Detect which cell encompasses the target text, then output its [x, y] center coordinate. 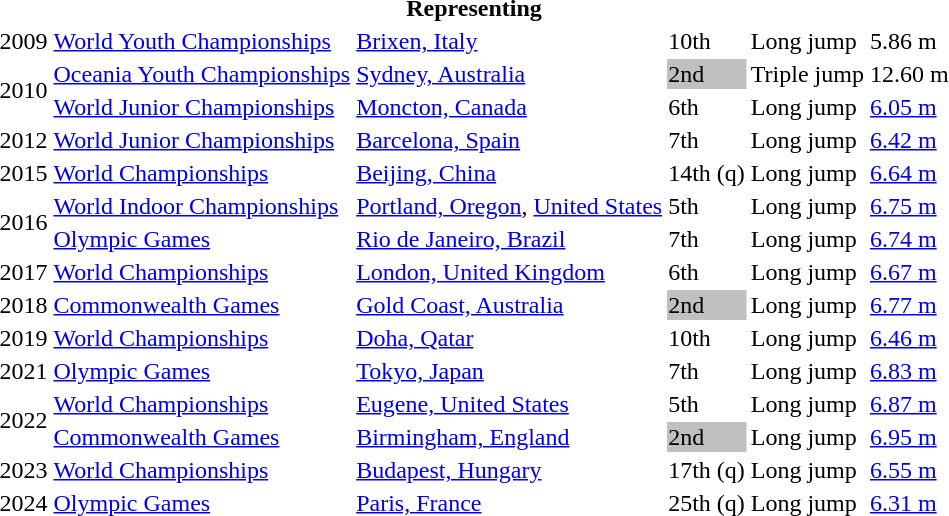
14th (q) [707, 173]
17th (q) [707, 470]
Sydney, Australia [510, 74]
Oceania Youth Championships [202, 74]
Portland, Oregon, United States [510, 206]
Triple jump [807, 74]
Gold Coast, Australia [510, 305]
Barcelona, Spain [510, 140]
London, United Kingdom [510, 272]
Brixen, Italy [510, 41]
Birmingham, England [510, 437]
Moncton, Canada [510, 107]
Beijing, China [510, 173]
Eugene, United States [510, 404]
Tokyo, Japan [510, 371]
World Youth Championships [202, 41]
World Indoor Championships [202, 206]
Doha, Qatar [510, 338]
Rio de Janeiro, Brazil [510, 239]
Budapest, Hungary [510, 470]
